Scan for the cell matching the given text and deliver its [X, Y] coordinate at center. 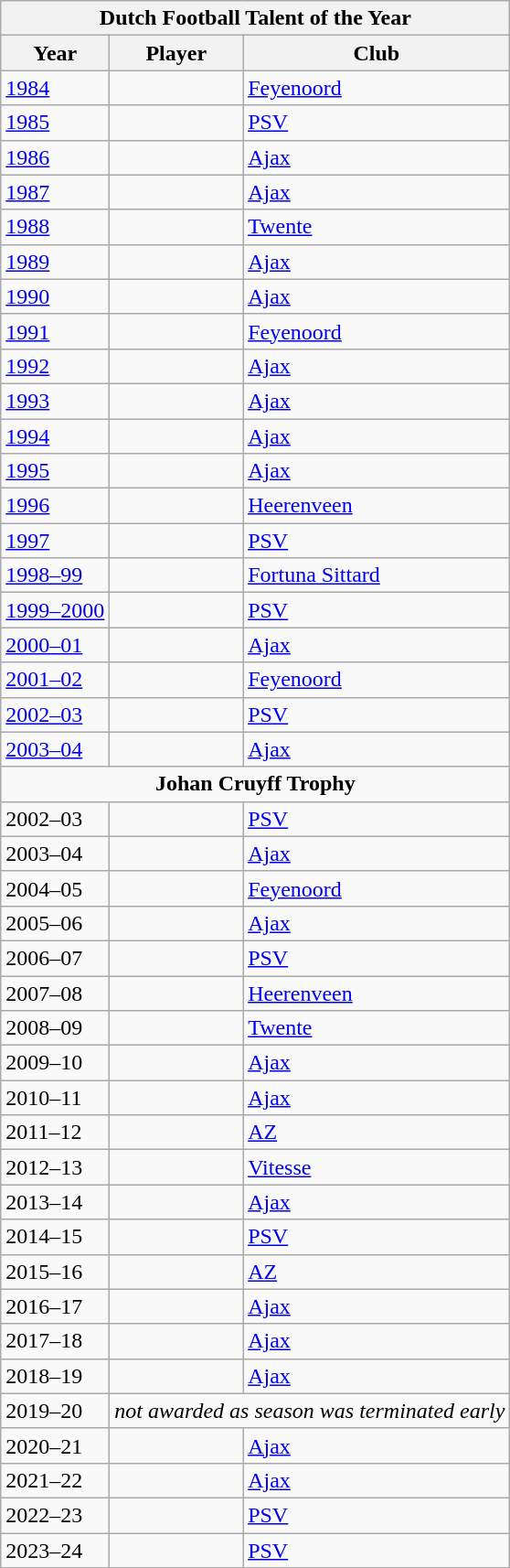
2022–23 [55, 1515]
1999–2000 [55, 610]
2013–14 [55, 1202]
2019–20 [55, 1411]
1989 [55, 262]
Fortuna Sittard [377, 575]
1986 [55, 157]
2023–24 [55, 1551]
2004–05 [55, 888]
2018–19 [55, 1376]
1991 [55, 331]
Club [377, 53]
1984 [55, 88]
1987 [55, 192]
2012–13 [55, 1167]
2010–11 [55, 1098]
Player [176, 53]
2017–18 [55, 1341]
2016–17 [55, 1306]
2014–15 [55, 1237]
2015–16 [55, 1272]
Vitesse [377, 1167]
Johan Cruyff Trophy [256, 784]
2006–07 [55, 958]
1996 [55, 506]
2021–22 [55, 1480]
1994 [55, 436]
1995 [55, 471]
2007–08 [55, 993]
1990 [55, 296]
2009–10 [55, 1063]
2008–09 [55, 1028]
Year [55, 53]
2000–01 [55, 645]
1992 [55, 366]
2005–06 [55, 923]
2001–02 [55, 680]
1988 [55, 227]
Dutch Football Talent of the Year [256, 18]
1993 [55, 401]
2020–21 [55, 1445]
1998–99 [55, 575]
not awarded as season was terminated early [310, 1411]
1997 [55, 541]
1985 [55, 123]
2011–12 [55, 1133]
